Find where the given text appears and provide that cell's center as [x, y] coordinate. 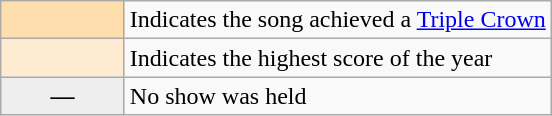
— [63, 96]
No show was held [338, 96]
Indicates the song achieved a Triple Crown [338, 20]
Indicates the highest score of the year [338, 58]
